Output the [x, y] coordinate of the center of the cell containing the given text.  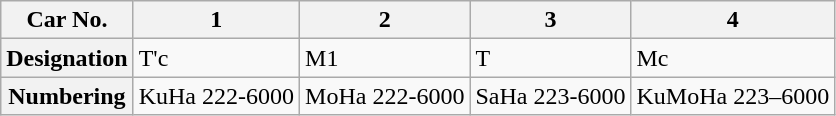
1 [216, 20]
4 [733, 20]
KuHa 222-6000 [216, 96]
KuMoHa 223–6000 [733, 96]
T'c [216, 58]
SaHa 223-6000 [550, 96]
MoHa 222-6000 [385, 96]
2 [385, 20]
Numbering [67, 96]
Mc [733, 58]
3 [550, 20]
Car No. [67, 20]
T [550, 58]
M1 [385, 58]
Designation [67, 58]
